Pinpoint the cell where the given text exists, returning its [x, y] midpoint coordinate. 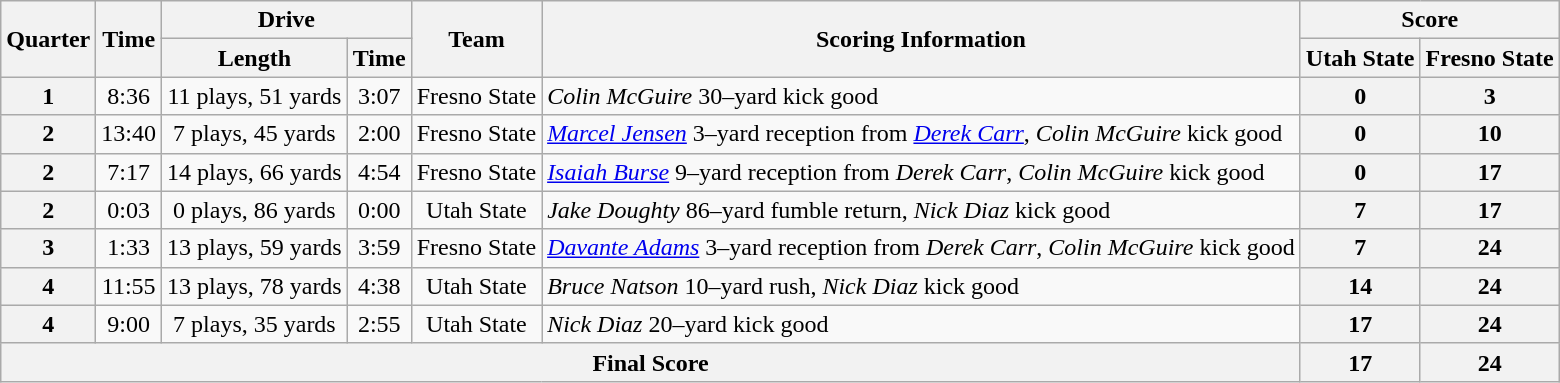
Final Score [651, 362]
7:17 [129, 172]
13 plays, 78 yards [255, 286]
Length [255, 58]
Bruce Natson 10–yard rush, Nick Diaz kick good [922, 286]
3:59 [379, 248]
Davante Adams 3–yard reception from Derek Carr, Colin McGuire kick good [922, 248]
2:00 [379, 134]
9:00 [129, 324]
4:38 [379, 286]
Quarter [48, 39]
14 [1360, 286]
7 plays, 45 yards [255, 134]
Score [1430, 20]
Nick Diaz 20–yard kick good [922, 324]
Scoring Information [922, 39]
Colin McGuire 30–yard kick good [922, 96]
Isaiah Burse 9–yard reception from Derek Carr, Colin McGuire kick good [922, 172]
14 plays, 66 yards [255, 172]
Marcel Jensen 3–yard reception from Derek Carr, Colin McGuire kick good [922, 134]
13:40 [129, 134]
7 plays, 35 yards [255, 324]
Team [476, 39]
2:55 [379, 324]
3:07 [379, 96]
11 plays, 51 yards [255, 96]
Drive [287, 20]
11:55 [129, 286]
13 plays, 59 yards [255, 248]
1:33 [129, 248]
0:03 [129, 210]
10 [1490, 134]
0 plays, 86 yards [255, 210]
Jake Doughty 86–yard fumble return, Nick Diaz kick good [922, 210]
0:00 [379, 210]
8:36 [129, 96]
4:54 [379, 172]
1 [48, 96]
